For the text-containing cell, return its midpoint in [X, Y] coordinate format. 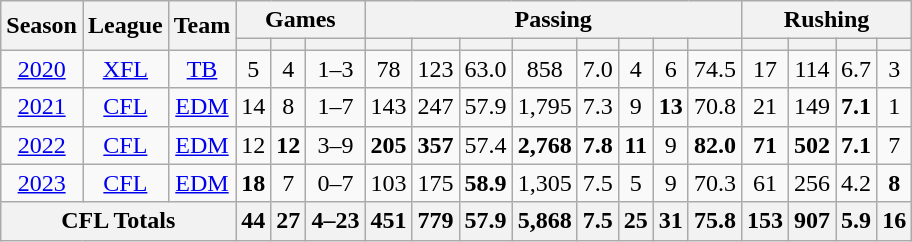
70.8 [714, 107]
114 [812, 69]
Rushing [826, 20]
League [125, 26]
5,868 [544, 221]
1–3 [336, 69]
205 [388, 145]
78 [388, 69]
11 [636, 145]
70.3 [714, 183]
27 [288, 221]
1,795 [544, 107]
21 [764, 107]
61 [764, 183]
74.5 [714, 69]
2021 [42, 107]
103 [388, 183]
Season [42, 26]
357 [436, 145]
7.3 [598, 107]
31 [670, 221]
6 [670, 69]
1–7 [336, 107]
502 [812, 145]
175 [436, 183]
907 [812, 221]
256 [812, 183]
6.7 [856, 69]
7.8 [598, 145]
5.9 [856, 221]
0–7 [336, 183]
TB [202, 69]
451 [388, 221]
3–9 [336, 145]
58.9 [486, 183]
Games [300, 20]
71 [764, 145]
143 [388, 107]
82.0 [714, 145]
13 [670, 107]
44 [254, 221]
57.4 [486, 145]
2020 [42, 69]
18 [254, 183]
2022 [42, 145]
Passing [553, 20]
247 [436, 107]
75.8 [714, 221]
CFL Totals [118, 221]
123 [436, 69]
1,305 [544, 183]
779 [436, 221]
2,768 [544, 145]
858 [544, 69]
25 [636, 221]
2023 [42, 183]
14 [254, 107]
7.0 [598, 69]
153 [764, 221]
3 [894, 69]
4.2 [856, 183]
16 [894, 221]
17 [764, 69]
4–23 [336, 221]
149 [812, 107]
Team [202, 26]
XFL [125, 69]
1 [894, 107]
63.0 [486, 69]
